Determine the (X, Y) coordinate at the center of the cell enclosing the given text.  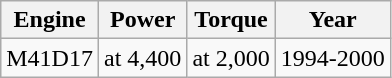
at 2,000 (231, 58)
Engine (50, 20)
Power (142, 20)
1994-2000 (332, 58)
at 4,400 (142, 58)
Torque (231, 20)
M41D17 (50, 58)
Year (332, 20)
